Return [X, Y] of the center of cell containing provided text 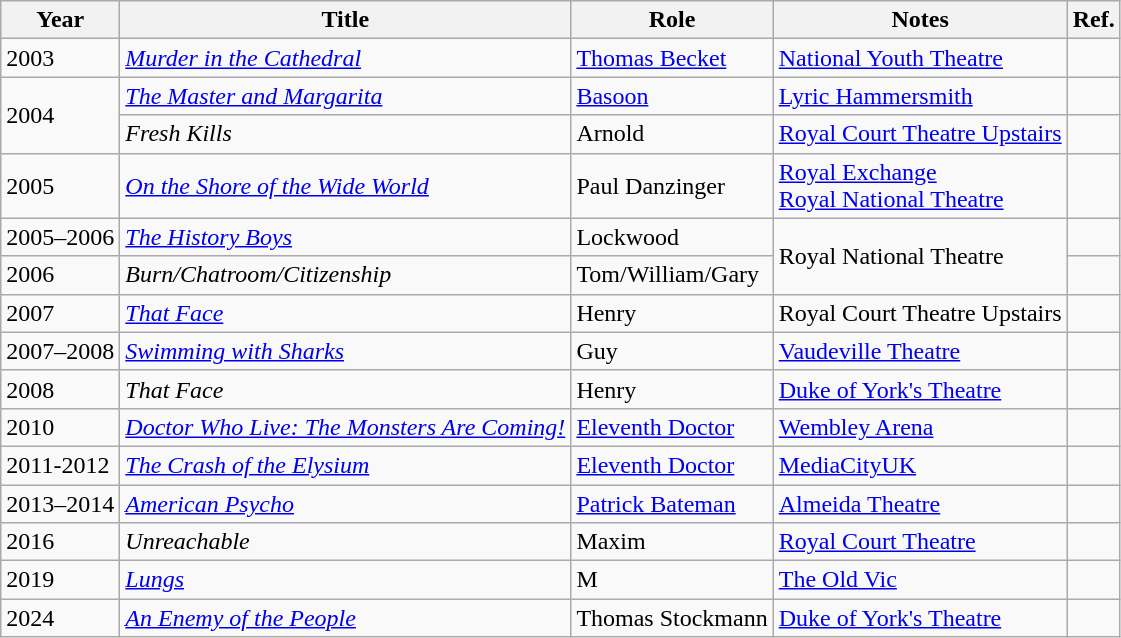
Doctor Who Live: The Monsters Are Coming! [346, 427]
Royal ExchangeRoyal National Theatre [920, 186]
The Old Vic [920, 580]
Ref. [1094, 20]
2008 [60, 389]
2024 [60, 618]
Guy [672, 351]
2004 [60, 115]
Burn/Chatroom/Citizenship [346, 275]
2010 [60, 427]
Swimming with Sharks [346, 351]
Royal Court Theatre [920, 542]
Role [672, 20]
Arnold [672, 134]
Vaudeville Theatre [920, 351]
Lyric Hammersmith [920, 96]
Title [346, 20]
Notes [920, 20]
2005 [60, 186]
2019 [60, 580]
2006 [60, 275]
Tom/William/Gary [672, 275]
Almeida Theatre [920, 503]
Patrick Bateman [672, 503]
M [672, 580]
The History Boys [346, 237]
Paul Danzinger [672, 186]
2016 [60, 542]
2007 [60, 313]
Thomas Stockmann [672, 618]
National Youth Theatre [920, 58]
Murder in the Cathedral [346, 58]
MediaCityUK [920, 465]
2005–2006 [60, 237]
2007–2008 [60, 351]
Year [60, 20]
Fresh Kills [346, 134]
Unreachable [346, 542]
Wembley Arena [920, 427]
Basoon [672, 96]
American Psycho [346, 503]
2003 [60, 58]
Thomas Becket [672, 58]
Lungs [346, 580]
2013–2014 [60, 503]
2011-2012 [60, 465]
Royal National Theatre [920, 256]
On the Shore of the Wide World [346, 186]
Lockwood [672, 237]
Maxim [672, 542]
The Master and Margarita [346, 96]
An Enemy of the People [346, 618]
The Crash of the Elysium [346, 465]
